Locate the cell with the specified text and output its (x, y) center coordinate. 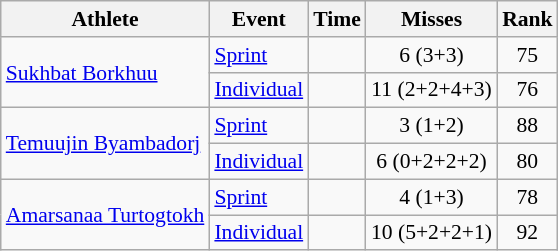
88 (528, 126)
Temuujin Byambadorj (106, 144)
Time (337, 19)
6 (3+3) (432, 55)
Misses (432, 19)
76 (528, 90)
6 (0+2+2+2) (432, 162)
3 (1+2) (432, 126)
10 (5+2+2+1) (432, 233)
4 (1+3) (432, 197)
78 (528, 197)
Athlete (106, 19)
92 (528, 233)
80 (528, 162)
Sukhbat Borkhuu (106, 72)
75 (528, 55)
11 (2+2+4+3) (432, 90)
Rank (528, 19)
Amarsanaa Turtogtokh (106, 214)
Event (258, 19)
